Output the (X, Y) coordinate of the center of the cell containing the given text.  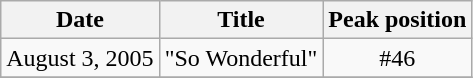
Date (80, 20)
Peak position (398, 20)
Title (241, 20)
#46 (398, 58)
August 3, 2005 (80, 58)
"So Wonderful" (241, 58)
